Locate the cell with the specified text and output its (x, y) center coordinate. 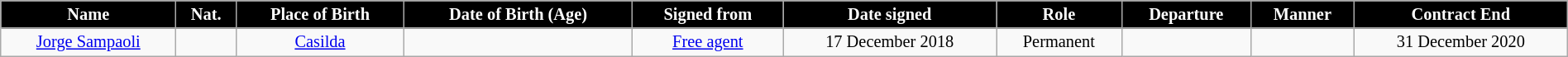
Role (1059, 14)
Free agent (708, 42)
Name (88, 14)
Permanent (1059, 42)
Date of Birth (Age) (518, 14)
31 December 2020 (1460, 42)
Place of Birth (321, 14)
Nat. (207, 14)
Signed from (708, 14)
Date signed (890, 14)
17 December 2018 (890, 42)
Jorge Sampaoli (88, 42)
Manner (1302, 14)
Contract End (1460, 14)
Casilda (321, 42)
Departure (1186, 14)
